Locate the cell with the specified text and output its (x, y) center coordinate. 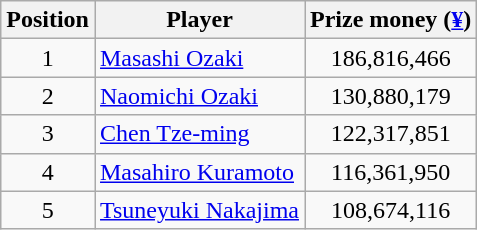
186,816,466 (390, 58)
108,674,116 (390, 210)
1 (48, 58)
130,880,179 (390, 96)
Prize money (¥) (390, 20)
122,317,851 (390, 134)
116,361,950 (390, 172)
Naomichi Ozaki (199, 96)
Tsuneyuki Nakajima (199, 210)
Position (48, 20)
3 (48, 134)
5 (48, 210)
Masashi Ozaki (199, 58)
4 (48, 172)
Chen Tze-ming (199, 134)
Player (199, 20)
Masahiro Kuramoto (199, 172)
2 (48, 96)
